Pinpoint the cell where the given text exists, returning its [X, Y] midpoint coordinate. 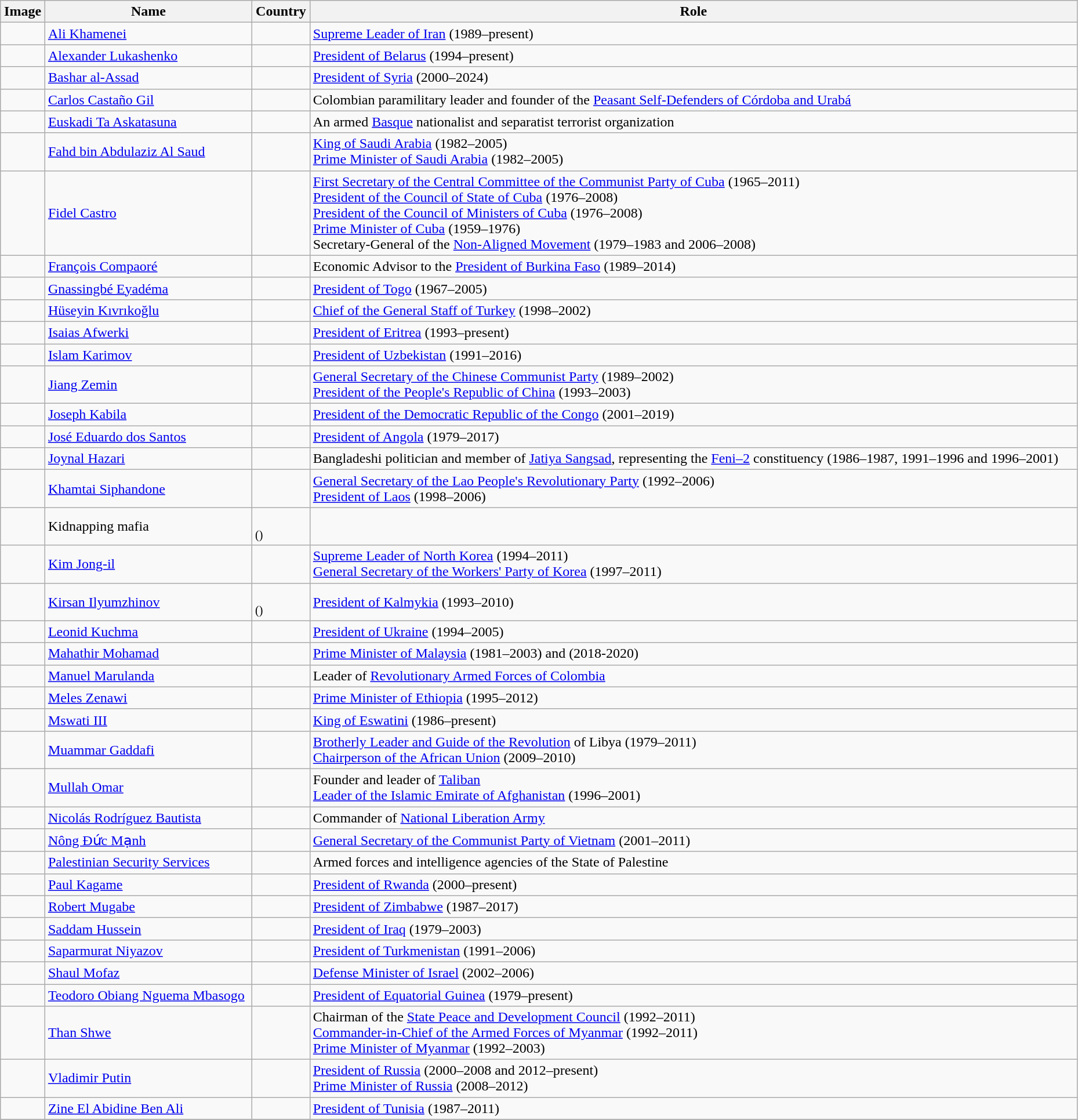
Shaul Mofaz [148, 973]
Kirsan Ilyumzhinov [148, 602]
Country [281, 12]
Nicolás Rodríguez Bautista [148, 817]
Alexander Lukashenko [148, 56]
Saparmurat Niyazov [148, 951]
General Secretary of the Lao People's Revolutionary Party (1992–2006)President of Laos (1998–2006) [694, 488]
President of Angola (1979–2017) [694, 437]
Prime Minister of Ethiopia (1995–2012) [694, 698]
King of Eswatini (1986–present) [694, 720]
Hüseyin Kıvrıkoğlu [148, 310]
President of Ukraine (1994–2005) [694, 632]
Mswati III [148, 720]
President of Turkmenistan (1991–2006) [694, 951]
Isaias Afwerki [148, 332]
Mahathir Mohamad [148, 654]
Khamtai Siphandone [148, 488]
Brotherly Leader and Guide of the Revolution of Libya (1979–2011)Chairperson of the African Union (2009–2010) [694, 749]
Paul Kagame [148, 885]
Palestinian Security Services [148, 862]
Nông Đức Mạnh [148, 840]
Zine El Abidine Ben Ali [148, 1108]
General Secretary of the Communist Party of Vietnam (2001–2011) [694, 840]
President of the Democratic Republic of the Congo (2001–2019) [694, 415]
Vladimir Putin [148, 1079]
Robert Mugabe [148, 907]
Islam Karimov [148, 354]
Gnassingbé Eyadéma [148, 288]
Economic Advisor to the President of Burkina Faso (1989–2014) [694, 266]
Leonid Kuchma [148, 632]
Kidnapping mafia [148, 527]
Joynal Hazari [148, 459]
Ali Khamenei [148, 34]
Prime Minister of Malaysia (1981–2003) and (2018-2020) [694, 654]
President of Eritrea (1993–present) [694, 332]
François Compaoré [148, 266]
Defense Minister of Israel (2002–2006) [694, 973]
Bangladeshi politician and member of Jatiya Sangsad, representing the Feni–2 constituency (1986–1987, 1991–1996 and 1996–2001) [694, 459]
President of Kalmykia (1993–2010) [694, 602]
José Eduardo dos Santos [148, 437]
General Secretary of the Chinese Communist Party (1989–2002)President of the People's Republic of China (1993–2003) [694, 385]
Carlos Castaño Gil [148, 100]
President of Tunisia (1987–2011) [694, 1108]
Bashar al-Assad [148, 78]
President of Uzbekistan (1991–2016) [694, 354]
Fahd bin Abdulaziz Al Saud [148, 152]
Mullah Omar [148, 788]
Teodoro Obiang Nguema Mbasogo [148, 995]
Saddam Hussein [148, 929]
Image [23, 12]
President of Rwanda (2000–present) [694, 885]
President of Iraq (1979–2003) [694, 929]
An armed Basque nationalist and separatist terrorist organization [694, 122]
Supreme Leader of North Korea (1994–2011)General Secretary of the Workers' Party of Korea (1997–2011) [694, 564]
Joseph Kabila [148, 415]
Jiang Zemin [148, 385]
Name [148, 12]
Meles Zenawi [148, 698]
Kim Jong-il [148, 564]
Euskadi Ta Askatasuna [148, 122]
Manuel Marulanda [148, 676]
Colombian paramilitary leader and founder of the Peasant Self-Defenders of Córdoba and Urabá [694, 100]
Than Shwe [148, 1033]
President of Syria (2000–2024) [694, 78]
Supreme Leader of Iran (1989–present) [694, 34]
Fidel Castro [148, 213]
Commander of National Liberation Army [694, 817]
President of Togo (1967–2005) [694, 288]
Muammar Gaddafi [148, 749]
Chief of the General Staff of Turkey (1998–2002) [694, 310]
King of Saudi Arabia (1982–2005)Prime Minister of Saudi Arabia (1982–2005) [694, 152]
President of Equatorial Guinea (1979–present) [694, 995]
Founder and leader of TalibanLeader of the Islamic Emirate of Afghanistan (1996–2001) [694, 788]
Leader of Revolutionary Armed Forces of Colombia [694, 676]
Armed forces and intelligence agencies of the State of Palestine [694, 862]
President of Belarus (1994–present) [694, 56]
President of Russia (2000–2008 and 2012–present)Prime Minister of Russia (2008–2012) [694, 1079]
Role [694, 12]
President of Zimbabwe (1987–2017) [694, 907]
